Return [x, y] of the center of cell containing provided text 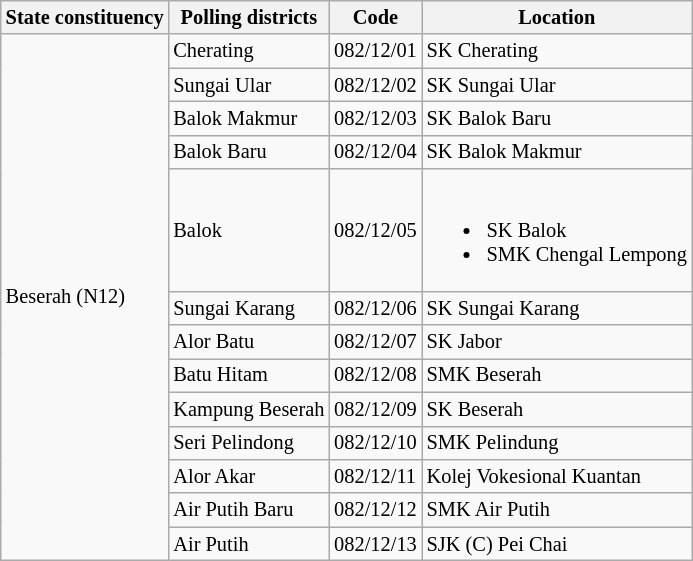
Balok Makmur [248, 118]
SJK (C) Pei Chai [557, 544]
082/12/05 [375, 230]
082/12/01 [375, 51]
SK Jabor [557, 342]
SMK Beserah [557, 375]
082/12/12 [375, 510]
Balok Baru [248, 152]
Beserah (N12) [85, 297]
State constituency [85, 17]
Sungai Karang [248, 308]
SK BalokSMK Chengal Lempong [557, 230]
Kolej Vokesional Kuantan [557, 476]
082/12/11 [375, 476]
Seri Pelindong [248, 443]
Air Putih [248, 544]
082/12/04 [375, 152]
082/12/08 [375, 375]
082/12/09 [375, 409]
082/12/03 [375, 118]
Alor Batu [248, 342]
082/12/10 [375, 443]
Balok [248, 230]
Code [375, 17]
Location [557, 17]
SK Cherating [557, 51]
SMK Air Putih [557, 510]
SK Sungai Ular [557, 85]
SMK Pelindung [557, 443]
082/12/02 [375, 85]
Kampung Beserah [248, 409]
082/12/06 [375, 308]
SK Sungai Karang [557, 308]
Batu Hitam [248, 375]
SK Balok Baru [557, 118]
Sungai Ular [248, 85]
Cherating [248, 51]
SK Beserah [557, 409]
Alor Akar [248, 476]
SK Balok Makmur [557, 152]
Polling districts [248, 17]
Air Putih Baru [248, 510]
082/12/07 [375, 342]
082/12/13 [375, 544]
